Return the [x, y] coordinate for the center point of the cell that contains the specified text.  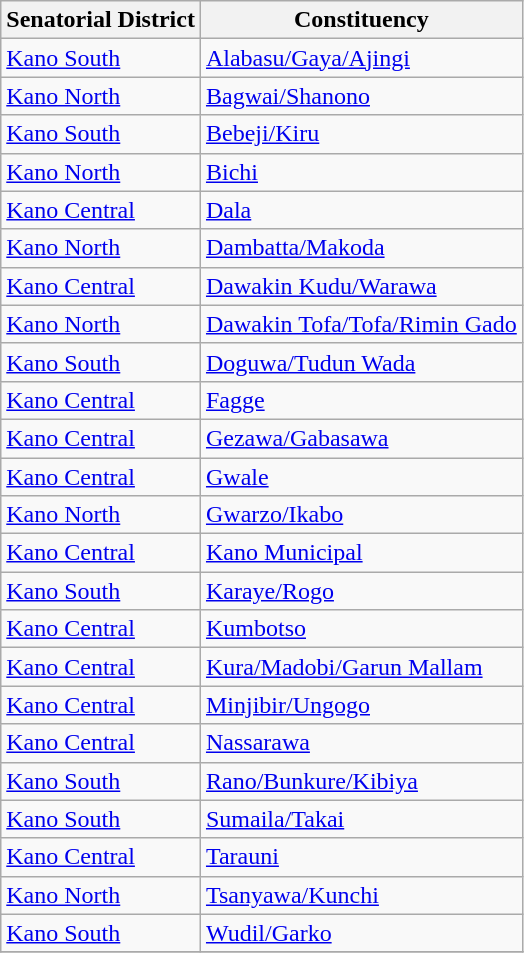
Kumbotso [361, 629]
Wudil/Garko [361, 933]
Tsanyawa/Kunchi [361, 895]
Constituency [361, 20]
Dawakin Kudu/Warawa [361, 286]
Bebeji/Kiru [361, 134]
Alabasu/Gaya/Ajingi [361, 58]
Karaye/Rogo [361, 591]
Gwale [361, 477]
Bichi [361, 172]
Doguwa/Tudun Wada [361, 362]
Dambatta/Makoda [361, 248]
Nassarawa [361, 743]
Senatorial District [101, 20]
Sumaila/Takai [361, 819]
Rano/Bunkure/Kibiya [361, 781]
Bagwai/Shanono [361, 96]
Minjibir/Ungogo [361, 705]
Fagge [361, 400]
Kura/Madobi/Garun Mallam [361, 667]
Tarauni [361, 857]
Dala [361, 210]
Kano Municipal [361, 553]
Gezawa/Gabasawa [361, 438]
Dawakin Tofa/Tofa/Rimin Gado [361, 324]
Gwarzo/Ikabo [361, 515]
